Return (X, Y) of the center of cell containing provided text 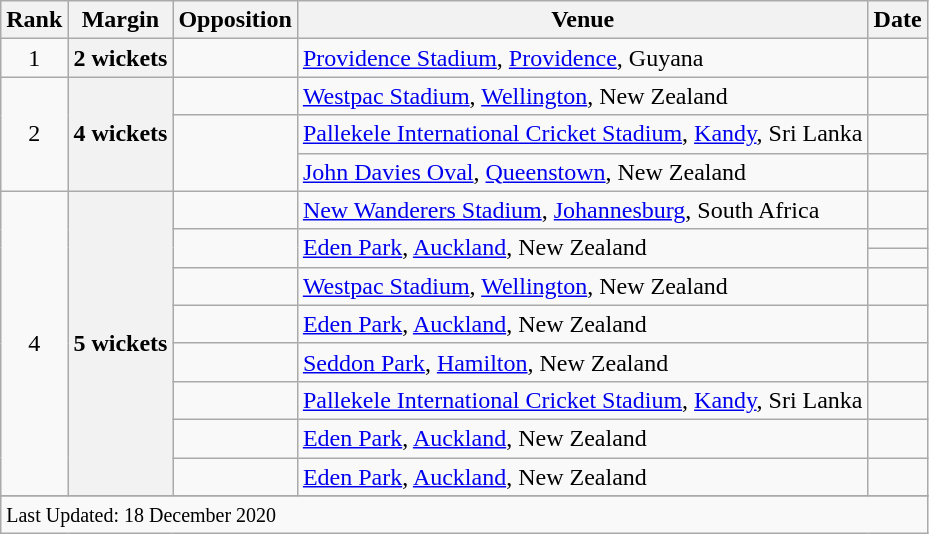
Opposition (235, 20)
2 (34, 134)
Providence Stadium, Providence, Guyana (582, 58)
Rank (34, 20)
Venue (582, 20)
John Davies Oval, Queenstown, New Zealand (582, 172)
2 wickets (120, 58)
New Wanderers Stadium, Johannesburg, South Africa (582, 210)
Seddon Park, Hamilton, New Zealand (582, 362)
1 (34, 58)
Last Updated: 18 December 2020 (464, 515)
4 (34, 343)
Margin (120, 20)
Date (898, 20)
5 wickets (120, 343)
4 wickets (120, 134)
